Locate the cell with the specified text and output its [X, Y] center coordinate. 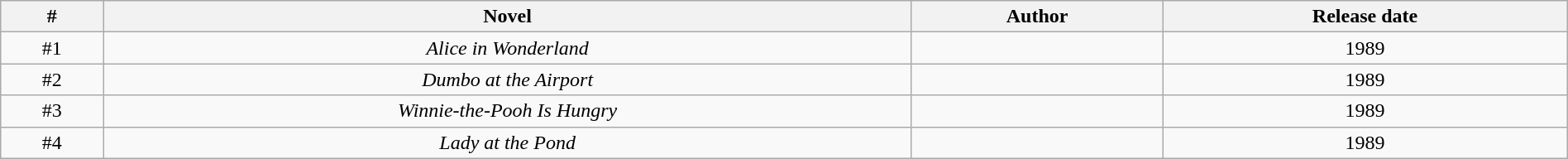
Novel [508, 17]
#2 [52, 79]
#4 [52, 142]
Lady at the Pond [508, 142]
Alice in Wonderland [508, 48]
Release date [1365, 17]
Winnie-the-Pooh Is Hungry [508, 111]
# [52, 17]
#3 [52, 111]
Author [1037, 17]
#1 [52, 48]
Dumbo at the Airport [508, 79]
